Identify which cell holds the provided text, then report its [x, y] central coordinate. 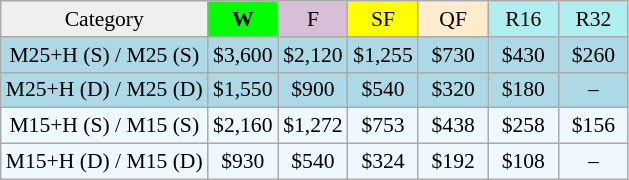
$192 [453, 162]
W [243, 19]
$3,600 [243, 55]
$2,160 [243, 126]
M25+H (S) / M25 (S) [104, 55]
$438 [453, 126]
SF [383, 19]
M15+H (S) / M15 (S) [104, 126]
$156 [593, 126]
$324 [383, 162]
$1,550 [243, 90]
R16 [523, 19]
$258 [523, 126]
$1,272 [313, 126]
QF [453, 19]
$2,120 [313, 55]
$753 [383, 126]
$430 [523, 55]
R32 [593, 19]
$1,255 [383, 55]
$930 [243, 162]
$320 [453, 90]
$180 [523, 90]
Category [104, 19]
$730 [453, 55]
$108 [523, 162]
M25+H (D) / M25 (D) [104, 90]
F [313, 19]
M15+H (D) / M15 (D) [104, 162]
$900 [313, 90]
$260 [593, 55]
